For the text-containing cell, return its midpoint in [x, y] coordinate format. 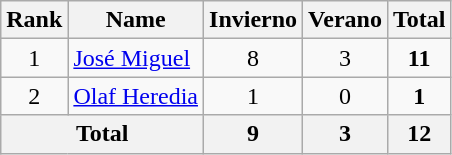
Verano [346, 20]
José Miguel [136, 58]
9 [254, 134]
Invierno [254, 20]
11 [419, 58]
Olaf Heredia [136, 96]
0 [346, 96]
8 [254, 58]
Rank [34, 20]
2 [34, 96]
12 [419, 134]
Name [136, 20]
